Capture the cell that displays the provided text and extract its (X, Y) central coordinate. 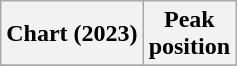
Peakposition (189, 34)
Chart (2023) (72, 34)
